Find where the given text appears and provide that cell's center as [X, Y] coordinate. 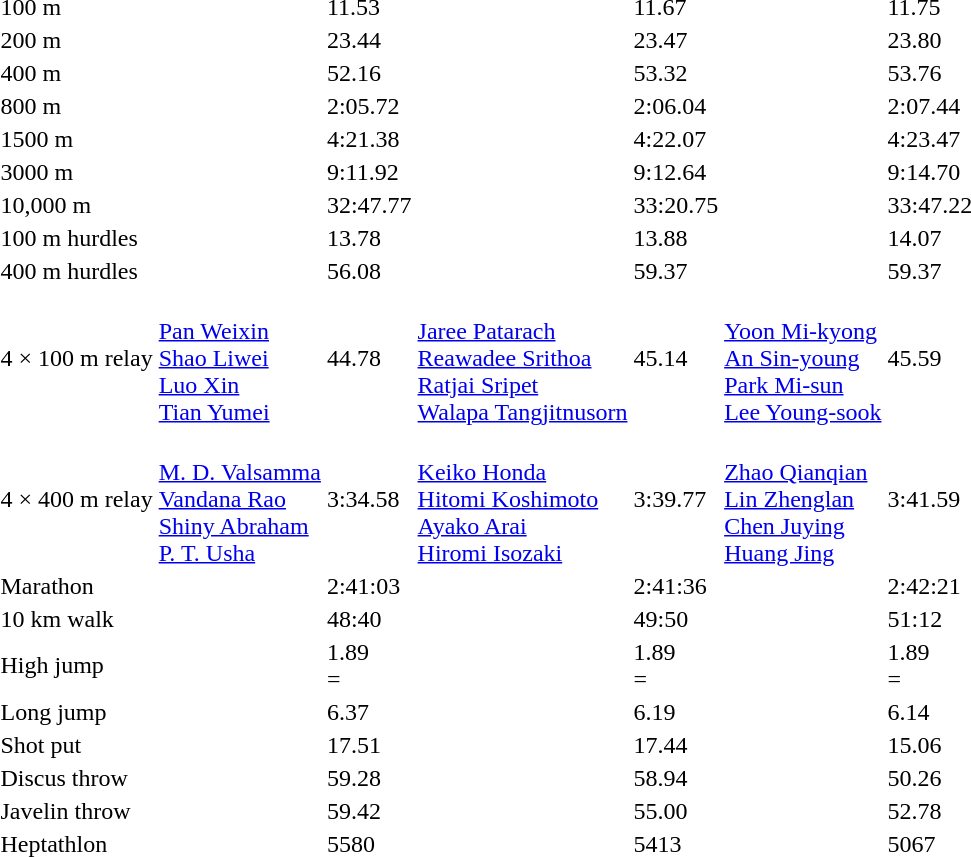
56.08 [369, 271]
M. D. ValsammaVandana RaoShiny AbrahamP. T. Usha [240, 499]
59.37 [676, 271]
58.94 [676, 778]
2:05.72 [369, 106]
13.78 [369, 238]
Yoon Mi-kyongAn Sin-youngPark Mi-sunLee Young-sook [803, 358]
33:20.75 [676, 205]
32:47.77 [369, 205]
9:11.92 [369, 172]
Pan WeixinShao LiweiLuo XinTian Yumei [240, 358]
44.78 [369, 358]
Keiko HondaHitomi KoshimotoAyako AraiHiromi Isozaki [522, 499]
52.16 [369, 73]
2:41:03 [369, 586]
17.51 [369, 745]
48:40 [369, 619]
3:34.58 [369, 499]
Zhao QianqianLin ZhenglanChen JuyingHuang Jing [803, 499]
6.19 [676, 712]
Jaree PatarachReawadee SrithoaRatjai SripetWalapa Tangjitnusorn [522, 358]
59.42 [369, 811]
13.88 [676, 238]
23.44 [369, 40]
53.32 [676, 73]
3:39.77 [676, 499]
2:41:36 [676, 586]
4:22.07 [676, 139]
55.00 [676, 811]
9:12.64 [676, 172]
49:50 [676, 619]
4:21.38 [369, 139]
2:06.04 [676, 106]
45.14 [676, 358]
59.28 [369, 778]
17.44 [676, 745]
6.37 [369, 712]
23.47 [676, 40]
